For the text-containing cell, return its midpoint in (X, Y) coordinate format. 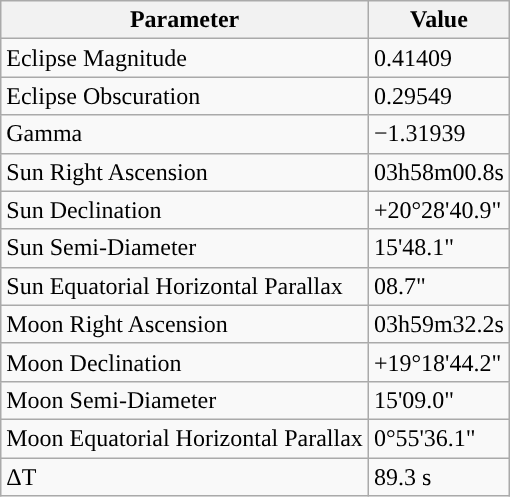
Moon Right Ascension (185, 324)
+19°18'44.2" (438, 362)
0.29549 (438, 96)
+20°28'40.9" (438, 210)
0°55'36.1" (438, 438)
15'48.1" (438, 248)
08.7" (438, 286)
03h58m00.8s (438, 172)
Gamma (185, 134)
0.41409 (438, 58)
Sun Semi-Diameter (185, 248)
Sun Equatorial Horizontal Parallax (185, 286)
03h59m32.2s (438, 324)
15'09.0" (438, 400)
89.3 s (438, 477)
Moon Declination (185, 362)
Eclipse Obscuration (185, 96)
Parameter (185, 20)
Moon Semi-Diameter (185, 400)
Value (438, 20)
Sun Declination (185, 210)
ΔT (185, 477)
−1.31939 (438, 134)
Eclipse Magnitude (185, 58)
Sun Right Ascension (185, 172)
Moon Equatorial Horizontal Parallax (185, 438)
